For the text-containing cell, return its midpoint in [X, Y] coordinate format. 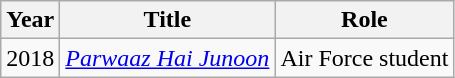
Air Force student [364, 58]
Year [30, 20]
Title [168, 20]
Role [364, 20]
Parwaaz Hai Junoon [168, 58]
2018 [30, 58]
